Pinpoint the cell where the given text exists, returning its (x, y) midpoint coordinate. 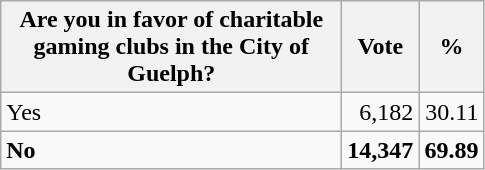
Are you in favor of charitable gaming clubs in the City of Guelph? (172, 47)
Vote (380, 47)
No (172, 150)
6,182 (380, 112)
Yes (172, 112)
14,347 (380, 150)
30.11 (452, 112)
% (452, 47)
69.89 (452, 150)
